Return the [x, y] coordinate for the center point of the cell that contains the specified text.  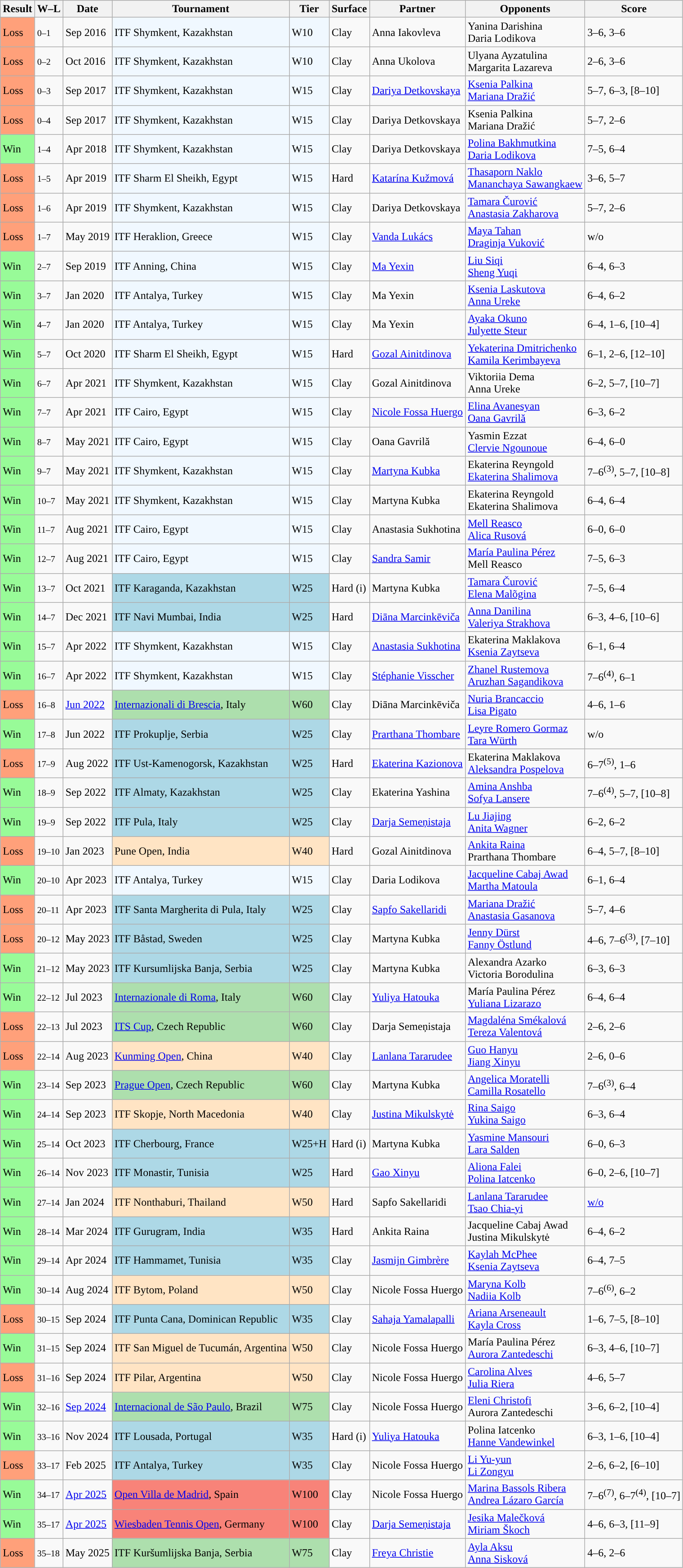
4–6, 1–6 [634, 705]
7–6(7), 6–7(4), [10–7] [634, 1494]
Feb 2025 [87, 1466]
Jacqueline Cabaj Awad Martha Matoula [525, 880]
Alexandra Azarko Victoria Borodulina [525, 968]
Nov 2024 [87, 1436]
Pune Open, India [200, 851]
20–10 [49, 880]
Oct 2020 [87, 353]
6–4, 6–0 [634, 441]
Oana Gavrilă [417, 441]
4–6, 2–6 [634, 1553]
Ayla Aksu Anna Sisková [525, 1553]
22–12 [49, 997]
Open Villa de Madrid, Spain [200, 1494]
Aug 2023 [87, 1056]
2–6, 3–6 [634, 61]
Apr 2018 [87, 149]
Tournament [200, 9]
33–17 [49, 1466]
Aug 2022 [87, 763]
6–4, 6–3 [634, 266]
6–3, 6–4 [634, 1114]
ITF Pula, Italy [200, 822]
17–9 [49, 763]
9–7 [49, 471]
Freya Christie [417, 1553]
Ekaterina Maklakova Aleksandra Pospelova [525, 763]
Marina Bassols Ribera Andrea Lázaro García [525, 1494]
3–6, 3–6 [634, 32]
6–4, 1–6, [10–4] [634, 325]
2–6, 0–6 [634, 1056]
Sahaja Yamalapalli [417, 1319]
Oct 2023 [87, 1144]
ITF San Miguel de Tucumán, Argentina [200, 1349]
5–7, 4–6 [634, 910]
1–6, 7–5, [8–10] [634, 1319]
24–14 [49, 1114]
Jenny Dürst Fanny Östlund [525, 939]
Nuria Brancaccio Lisa Pigato [525, 705]
ITF Gurugram, India [200, 1231]
Internazionale di Roma, Italy [200, 997]
Lu Jiajing Anita Wagner [525, 822]
20–11 [49, 910]
ITF Pilar, Argentina [200, 1377]
ITF Monastir, Tunisia [200, 1172]
4–6, 6–3, [11–9] [634, 1524]
Thasaporn Naklo Mananchaya Sawangkaew [525, 178]
W–L [49, 9]
Li Yu-yun Li Zongyu [525, 1466]
31–15 [49, 1349]
Surface [349, 9]
8–7 [49, 441]
ITF Anning, China [200, 266]
Daria Lodikova [417, 880]
Gao Xinyu [417, 1172]
ITF Ust-Kamenogorsk, Kazakhstan [200, 763]
22–14 [49, 1056]
Sandra Samir [417, 558]
Tamara Čurović Elena Malõgina [525, 588]
6–3, 1–6, [10–4] [634, 1436]
13–7 [49, 588]
34–17 [49, 1494]
10–7 [49, 500]
Jan 2024 [87, 1202]
Prague Open, Czech Republic [200, 1085]
Tier [309, 9]
0–3 [49, 91]
15–7 [49, 646]
Ekaterina Kazionova [417, 763]
6–0, 2–6, [10–7] [634, 1172]
Prarthana Thombare [417, 734]
Anna Danilina Valeriya Strakhova [525, 617]
Ayaka Okuno Julyette Steur [525, 325]
6–3, 6–2 [634, 413]
Kaylah McPhee Ksenia Zaytseva [525, 1261]
19–9 [49, 822]
Jesika Malečková Miriam Škoch [525, 1524]
27–14 [49, 1202]
ITF Båstad, Sweden [200, 939]
ITF Lousada, Portugal [200, 1436]
23–14 [49, 1085]
4–6, 7–6(3), [7–10] [634, 939]
May 2019 [87, 236]
6–0, 6–3 [634, 1144]
ITF Navi Mumbai, India [200, 617]
Ankita Raina Prarthana Thombare [525, 851]
7–5, 6–3 [634, 558]
1–6 [49, 208]
ITF Bytom, Poland [200, 1289]
Date [87, 9]
Partner [417, 9]
ITF Almaty, Kazakhstan [200, 792]
16–7 [49, 675]
4–6, 5–7 [634, 1377]
Guo Hanyu Jiang Xinyu [525, 1056]
1–7 [49, 236]
Wiesbaden Tennis Open, Germany [200, 1524]
Oct 2016 [87, 61]
Leyre Romero Gormaz Tara Würth [525, 734]
ITF Prokuplje, Serbia [200, 734]
Opponents [525, 9]
2–6, 2–6 [634, 1027]
Lanlana Tararudee Tsao Chia-yi [525, 1202]
7–7 [49, 413]
Eleni Christofi Aurora Zantedeschi [525, 1407]
Amina Anshba Sofya Lansere [525, 792]
Rina Saigo Yukina Saigo [525, 1114]
1–4 [49, 149]
Viktoriia Dema Anna Ureke [525, 383]
0–4 [49, 120]
33–16 [49, 1436]
Polina Bakhmutkina Daria Lodikova [525, 149]
17–8 [49, 734]
11–7 [49, 530]
Katarína Kužmová [417, 178]
19–10 [49, 851]
6–2, 5–7, [10–7] [634, 383]
Mell Reasco Alica Rusová [525, 530]
3–6, 5–7 [634, 178]
Aug 2024 [87, 1289]
28–14 [49, 1231]
Maryna Kolb Nadiia Kolb [525, 1289]
2–7 [49, 266]
5–7, 6–3, [8–10] [634, 91]
Internazionali di Brescia, Italy [200, 705]
Elina Avanesyan Oana Gavrilă [525, 413]
6–3, 4–6, [10–7] [634, 1349]
20–12 [49, 939]
Tamara Čurović Anastasia Zakharova [525, 208]
7–6(3), 5–7, [10–8] [634, 471]
Magdaléna Smékalová Tereza Valentová [525, 1027]
0–2 [49, 61]
Yasmine Mansouri Lara Salden [525, 1144]
Mariana Dražić Anastasia Gasanova [525, 910]
22–13 [49, 1027]
35–17 [49, 1524]
ITF Nonthaburi, Thailand [200, 1202]
Jasmijn Gimbrère [417, 1261]
4–7 [49, 325]
Anna Ukolova [417, 61]
Vanda Lukács [417, 236]
0–1 [49, 32]
Sep 2016 [87, 32]
Jan 2023 [87, 851]
16–8 [49, 705]
7–6(4), 6–1 [634, 675]
Score [634, 9]
María Paulina Pérez Mell Reasco [525, 558]
Angelica Moratelli Camilla Rosatello [525, 1085]
Dec 2021 [87, 617]
ITF Hammamet, Tunisia [200, 1261]
Ekaterina Maklakova Ksenia Zaytseva [525, 646]
Polina Iatcenko Hanne Vandewinkel [525, 1436]
5–7 [49, 353]
3–6, 6–2, [10–4] [634, 1407]
30–15 [49, 1319]
12–7 [49, 558]
29–14 [49, 1261]
ITF Skopje, North Macedonia [200, 1114]
ITS Cup, Czech Republic [200, 1027]
Yasmin Ezzat Clervie Ngounoue [525, 441]
Mar 2024 [87, 1231]
Ekaterina Yashina [417, 792]
Anna Iakovleva [417, 32]
3–7 [49, 295]
7–6(4), 5–7, [10–8] [634, 792]
14–7 [49, 617]
6–7(5), 1–6 [634, 763]
Oct 2021 [87, 588]
Liu Siqi Sheng Yuqi [525, 266]
Result [18, 9]
María Paulina Pérez Yuliana Lizarazo [525, 997]
Carolina Alves Julia Riera [525, 1377]
Aliona Falei Polina Iatcenko [525, 1172]
6–3, 4–6, [10–6] [634, 617]
Nov 2023 [87, 1172]
26–14 [49, 1172]
7–6(3), 6–4 [634, 1085]
31–16 [49, 1377]
35–18 [49, 1553]
32–16 [49, 1407]
6–3, 6–3 [634, 968]
Apr 2024 [87, 1261]
6–7 [49, 383]
6–0, 6–0 [634, 530]
1–5 [49, 178]
7–6(6), 6–2 [634, 1289]
ITF Cherbourg, France [200, 1144]
Lanlana Tararudee [417, 1056]
ITF Santa Margherita di Pula, Italy [200, 910]
ITF Karaganda, Kazakhstan [200, 588]
Jacqueline Cabaj Awad Justina Mikulskytė [525, 1231]
6–4, 5–7, [8–10] [634, 851]
6–4, 7–5 [634, 1261]
Justina Mikulskytė [417, 1114]
18–9 [49, 792]
Ankita Raina [417, 1231]
Kunming Open, China [200, 1056]
Maya Tahan Draginja Vuković [525, 236]
25–14 [49, 1144]
Sep 2019 [87, 266]
Ksenia Laskutova Anna Ureke [525, 295]
Zhanel Rustemova Aruzhan Sagandikova [525, 675]
ITF Kuršumlijska Banja, Serbia [200, 1553]
ITF Heraklion, Greece [200, 236]
6–2, 6–2 [634, 822]
Stéphanie Visscher [417, 675]
2–6, 6–2, [6–10] [634, 1466]
ITF Kursumlijska Banja, Serbia [200, 968]
María Paulina Pérez Aurora Zantedeschi [525, 1349]
Ariana Arseneault Kayla Cross [525, 1319]
30–14 [49, 1289]
6–1, 2–6, [12–10] [634, 353]
May 2025 [87, 1553]
Yanina Darishina Daria Lodikova [525, 32]
Yekaterina Dmitrichenko Kamila Kerimbayeva [525, 353]
W25+H [309, 1144]
ITF Punta Cana, Dominican Republic [200, 1319]
21–12 [49, 968]
Ulyana Ayzatulina Margarita Lazareva [525, 61]
Internacional de São Paulo, Brazil [200, 1407]
